Pinpoint the cell where the given text exists, returning its (X, Y) midpoint coordinate. 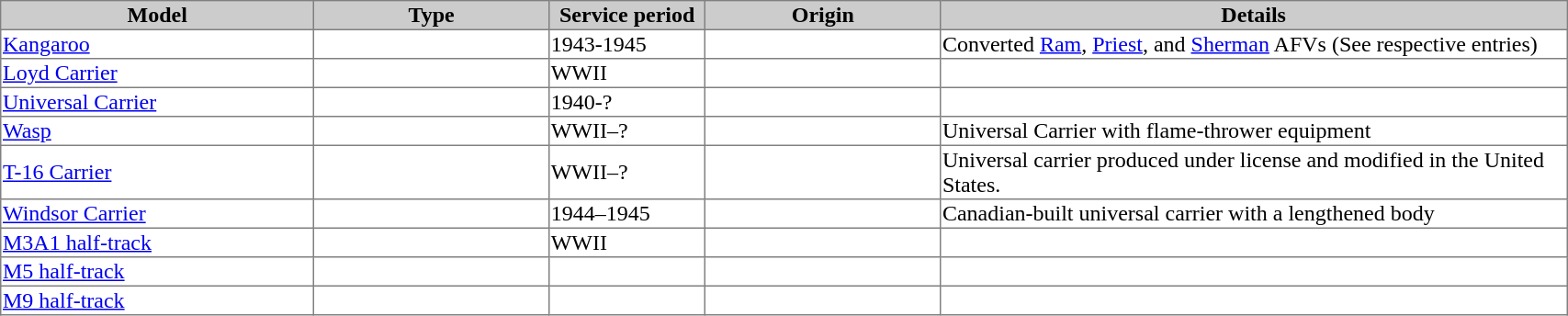
Wasp (158, 131)
M5 half-track (158, 272)
Service period (626, 16)
Type (432, 16)
M3A1 half-track (158, 243)
Canadian-built universal carrier with a lengthened body (1254, 214)
Model (158, 16)
1944–1945 (626, 214)
Converted Ram, Priest, and Sherman AFVs (See respective entries) (1254, 44)
Origin (823, 16)
Loyd Carrier (158, 73)
M9 half-track (158, 300)
1943-1945 (626, 44)
Kangaroo (158, 44)
Details (1254, 16)
T-16 Carrier (158, 172)
Windsor Carrier (158, 214)
Universal Carrier (158, 102)
Universal Carrier with flame-thrower equipment (1254, 131)
1940-? (626, 102)
Universal carrier produced under license and modified in the United States. (1254, 172)
